Detect which cell encompasses the target text, then output its (x, y) center coordinate. 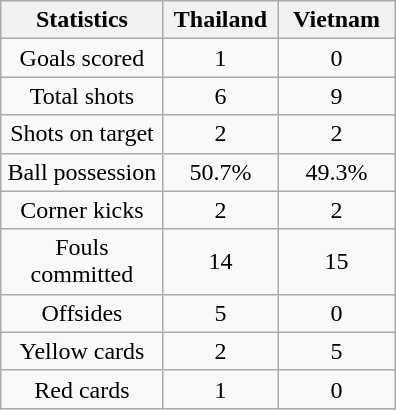
Fouls committed (82, 262)
Vietnam (337, 20)
Goals scored (82, 58)
Yellow cards (82, 351)
Red cards (82, 389)
6 (220, 96)
Statistics (82, 20)
Ball possession (82, 172)
Total shots (82, 96)
14 (220, 262)
Offsides (82, 313)
9 (337, 96)
Thailand (220, 20)
15 (337, 262)
Corner kicks (82, 210)
50.7% (220, 172)
49.3% (337, 172)
Shots on target (82, 134)
